Output the [X, Y] coordinate of the center of the cell containing the given text.  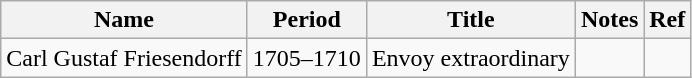
1705–1710 [306, 58]
Carl Gustaf Friesendorff [124, 58]
Title [470, 20]
Period [306, 20]
Envoy extraordinary [470, 58]
Name [124, 20]
Notes [609, 20]
Ref [668, 20]
